Determine the (X, Y) coordinate at the center of the cell enclosing the given text.  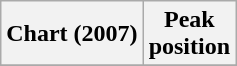
Peakposition (189, 34)
Chart (2007) (72, 34)
